Scan for the cell matching the given text and deliver its (x, y) coordinate at center. 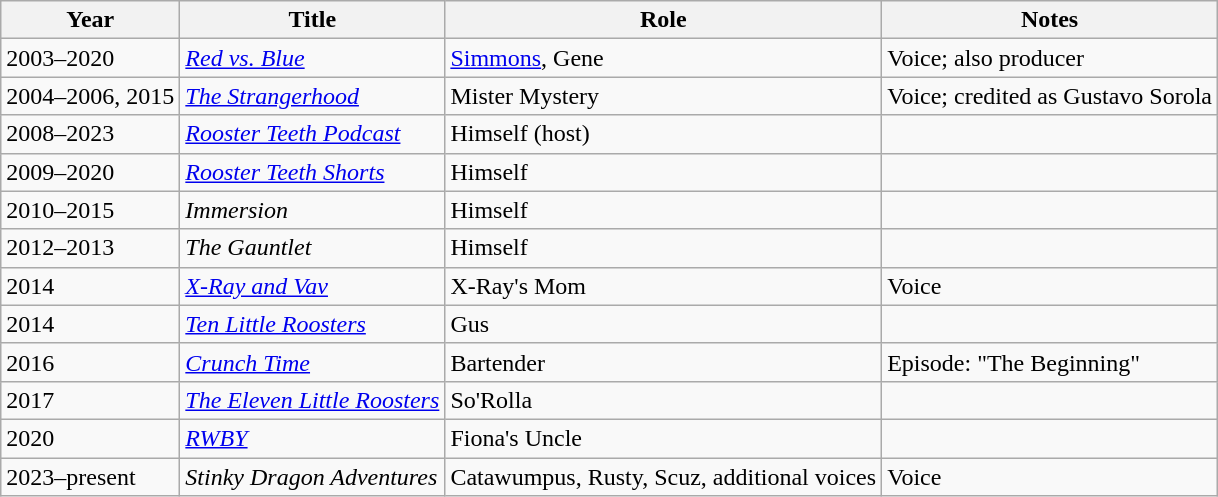
Role (664, 20)
Himself (host) (664, 134)
Title (312, 20)
Voice; also producer (1050, 58)
Fiona's Uncle (664, 438)
Year (90, 20)
Immersion (312, 210)
The Eleven Little Roosters (312, 400)
2020 (90, 438)
Episode: "The Beginning" (1050, 362)
Red vs. Blue (312, 58)
2016 (90, 362)
2023–present (90, 477)
Mister Mystery (664, 96)
Gus (664, 324)
Rooster Teeth Shorts (312, 172)
The Strangerhood (312, 96)
Voice; credited as Gustavo Sorola (1050, 96)
X-Ray and Vav (312, 286)
RWBY (312, 438)
Rooster Teeth Podcast (312, 134)
2003–2020 (90, 58)
X-Ray's Mom (664, 286)
Ten Little Roosters (312, 324)
2009–2020 (90, 172)
Notes (1050, 20)
So'Rolla (664, 400)
Bartender (664, 362)
2008–2023 (90, 134)
The Gauntlet (312, 248)
2004–2006, 2015 (90, 96)
2012–2013 (90, 248)
2017 (90, 400)
Simmons, Gene (664, 58)
2010–2015 (90, 210)
Stinky Dragon Adventures (312, 477)
Crunch Time (312, 362)
Catawumpus, Rusty, Scuz, additional voices (664, 477)
